Output the (x, y) coordinate of the center of the cell containing the given text.  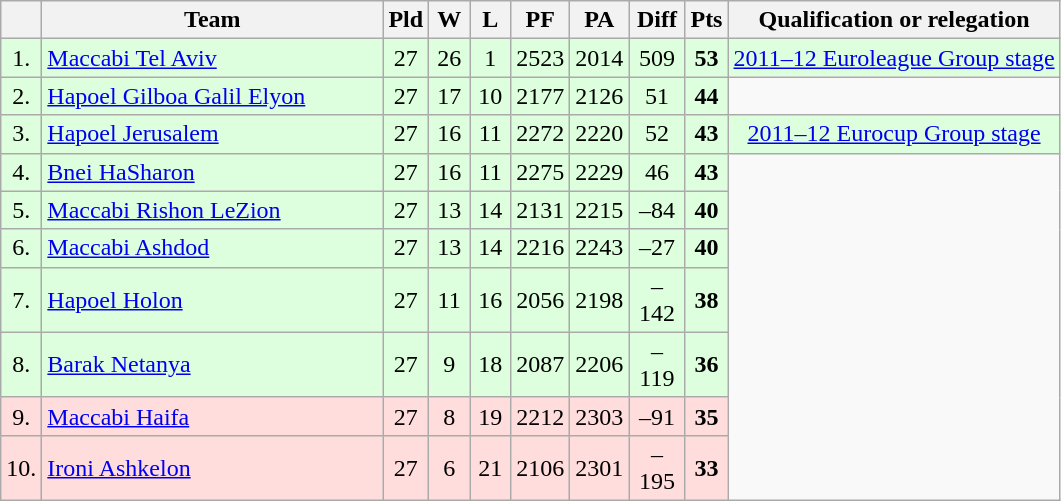
–195 (657, 468)
L (490, 20)
26 (450, 58)
Maccabi Rishon LeZion (212, 210)
10 (490, 96)
Hapoel Holon (212, 300)
10. (22, 468)
2126 (600, 96)
7. (22, 300)
Maccabi Tel Aviv (212, 58)
Ironi Ashkelon (212, 468)
Qualification or relegation (894, 20)
51 (657, 96)
PF (540, 20)
Diff (657, 20)
8. (22, 364)
2216 (540, 248)
Hapoel Jerusalem (212, 134)
2206 (600, 364)
2177 (540, 96)
Pts (706, 20)
2243 (600, 248)
1 (490, 58)
Hapoel Gilboa Galil Elyon (212, 96)
Maccabi Ashdod (212, 248)
2301 (600, 468)
2229 (600, 172)
2198 (600, 300)
2303 (600, 416)
33 (706, 468)
Barak Netanya (212, 364)
2131 (540, 210)
2011–12 Eurocup Group stage (894, 134)
52 (657, 134)
18 (490, 364)
Bnei HaSharon (212, 172)
509 (657, 58)
2212 (540, 416)
9. (22, 416)
2014 (600, 58)
Pld (406, 20)
–27 (657, 248)
2. (22, 96)
2220 (600, 134)
19 (490, 416)
W (450, 20)
9 (450, 364)
53 (706, 58)
1. (22, 58)
Maccabi Haifa (212, 416)
2275 (540, 172)
6 (450, 468)
–91 (657, 416)
2056 (540, 300)
–84 (657, 210)
38 (706, 300)
4. (22, 172)
2106 (540, 468)
35 (706, 416)
46 (657, 172)
2011–12 Euroleague Group stage (894, 58)
6. (22, 248)
2087 (540, 364)
2523 (540, 58)
PA (600, 20)
8 (450, 416)
–142 (657, 300)
–119 (657, 364)
2272 (540, 134)
36 (706, 364)
Team (212, 20)
3. (22, 134)
17 (450, 96)
5. (22, 210)
44 (706, 96)
21 (490, 468)
2215 (600, 210)
